Return [X, Y] of the center of cell containing provided text 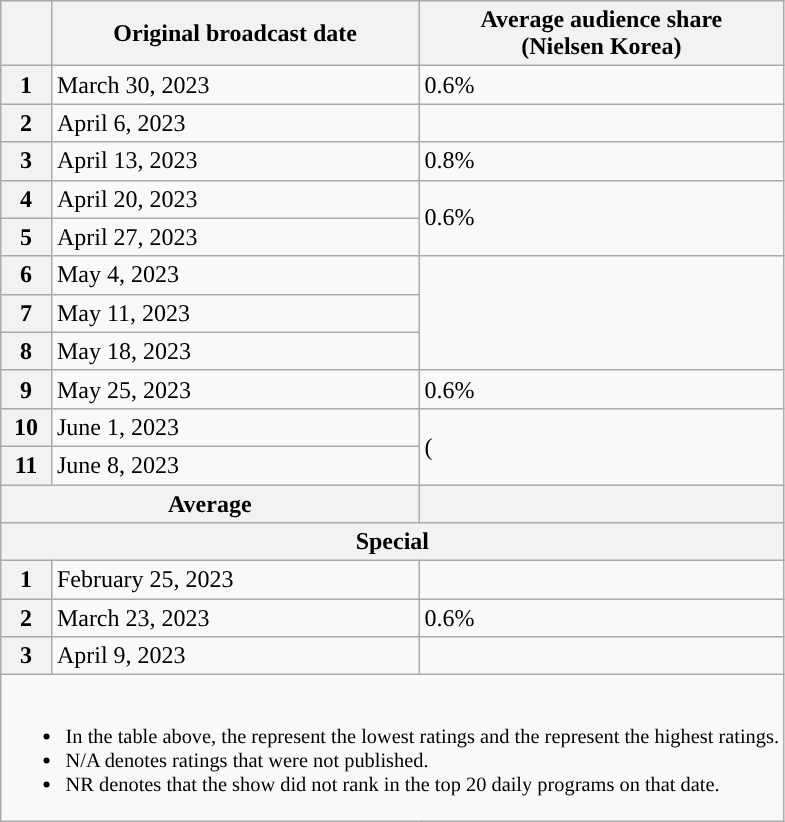
March 30, 2023 [235, 85]
( [602, 446]
4 [26, 199]
11 [26, 465]
February 25, 2023 [235, 580]
9 [26, 389]
May 25, 2023 [235, 389]
March 23, 2023 [235, 618]
6 [26, 275]
0.8% [602, 161]
7 [26, 313]
May 18, 2023 [235, 351]
8 [26, 351]
May 11, 2023 [235, 313]
Average audience share(Nielsen Korea) [602, 34]
April 6, 2023 [235, 123]
Original broadcast date [235, 34]
June 1, 2023 [235, 427]
May 4, 2023 [235, 275]
Special [392, 542]
April 27, 2023 [235, 237]
5 [26, 237]
April 9, 2023 [235, 656]
10 [26, 427]
April 13, 2023 [235, 161]
April 20, 2023 [235, 199]
Average [210, 503]
June 8, 2023 [235, 465]
